From the cell containing the given text, extract its center point as (x, y) coordinate. 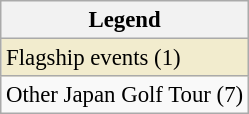
Legend (125, 20)
Other Japan Golf Tour (7) (125, 95)
Flagship events (1) (125, 58)
